Capture the cell that displays the provided text and extract its [x, y] central coordinate. 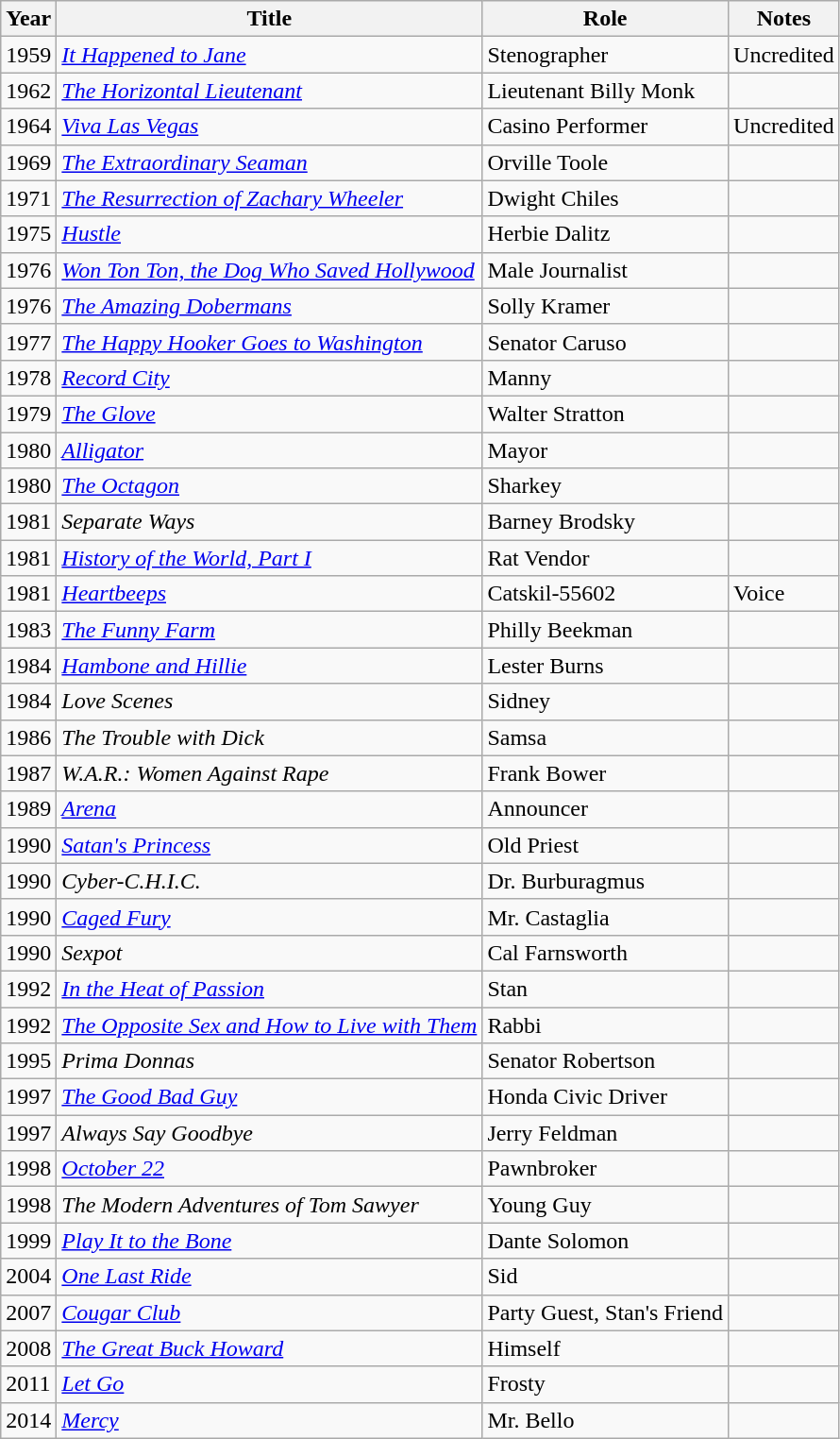
Cyber-C.H.I.C. [270, 881]
Sidney [606, 702]
Samsa [606, 737]
1975 [28, 234]
Prima Donnas [270, 1061]
Mr. Castaglia [606, 917]
The Trouble with Dick [270, 737]
Philly Beekman [606, 630]
Won Ton Ton, the Dog Who Saved Hollywood [270, 270]
Cougar Club [270, 1312]
1986 [28, 737]
Always Say Goodbye [270, 1133]
Rabbi [606, 1024]
Sexpot [270, 953]
Dr. Burburagmus [606, 881]
W.A.R.: Women Against Rape [270, 773]
In the Heat of Passion [270, 989]
Honda Civic Driver [606, 1097]
The Funny Farm [270, 630]
1977 [28, 342]
Sid [606, 1277]
Stenographer [606, 55]
Title [270, 19]
2004 [28, 1277]
Male Journalist [606, 270]
2011 [28, 1384]
October 22 [270, 1169]
1971 [28, 198]
The Opposite Sex and How to Live with Them [270, 1024]
Hambone and Hillie [270, 666]
The Modern Adventures of Tom Sawyer [270, 1205]
1959 [28, 55]
Lieutenant Billy Monk [606, 91]
1979 [28, 414]
Senator Robertson [606, 1061]
Himself [606, 1348]
Casino Performer [606, 127]
Jerry Feldman [606, 1133]
Record City [270, 378]
Party Guest, Stan's Friend [606, 1312]
History of the World, Part I [270, 558]
Herbie Dalitz [606, 234]
The Horizontal Lieutenant [270, 91]
The Extraordinary Seaman [270, 162]
Catskil-55602 [606, 594]
Arena [270, 809]
The Amazing Dobermans [270, 306]
Mayor [606, 450]
1995 [28, 1061]
Young Guy [606, 1205]
Stan [606, 989]
Voice [784, 594]
Sharkey [606, 486]
1964 [28, 127]
Heartbeeps [270, 594]
Pawnbroker [606, 1169]
1989 [28, 809]
Solly Kramer [606, 306]
Cal Farnsworth [606, 953]
The Good Bad Guy [270, 1097]
Separate Ways [270, 522]
Alligator [270, 450]
1999 [28, 1241]
1969 [28, 162]
The Happy Hooker Goes to Washington [270, 342]
Play It to the Bone [270, 1241]
Rat Vendor [606, 558]
The Octagon [270, 486]
Dwight Chiles [606, 198]
1987 [28, 773]
Walter Stratton [606, 414]
2014 [28, 1420]
Barney Brodsky [606, 522]
1983 [28, 630]
Frank Bower [606, 773]
Dante Solomon [606, 1241]
Frosty [606, 1384]
It Happened to Jane [270, 55]
Lester Burns [606, 666]
Satan's Princess [270, 845]
Mr. Bello [606, 1420]
2008 [28, 1348]
The Resurrection of Zachary Wheeler [270, 198]
Manny [606, 378]
Year [28, 19]
Notes [784, 19]
1978 [28, 378]
Old Priest [606, 845]
One Last Ride [270, 1277]
2007 [28, 1312]
The Great Buck Howard [270, 1348]
Announcer [606, 809]
Role [606, 19]
Love Scenes [270, 702]
Let Go [270, 1384]
Senator Caruso [606, 342]
Mercy [270, 1420]
Caged Fury [270, 917]
Viva Las Vegas [270, 127]
Hustle [270, 234]
Orville Toole [606, 162]
The Glove [270, 414]
1962 [28, 91]
